Scan for the cell matching the given text and deliver its [X, Y] coordinate at center. 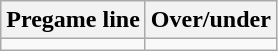
Over/under [210, 20]
Pregame line [74, 20]
